Determine the (X, Y) coordinate at the center of the cell enclosing the given text.  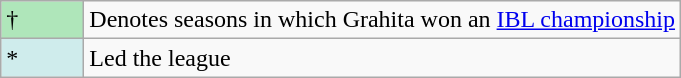
Led the league (382, 58)
† (42, 20)
* (42, 58)
Denotes seasons in which Grahita won an IBL championship (382, 20)
